Locate the cell with the specified text and output its [x, y] center coordinate. 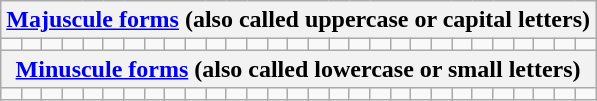
Minuscule forms (also called lowercase or small letters) [298, 69]
Majuscule forms (also called uppercase or capital letters) [298, 20]
